Detect which cell encompasses the target text, then output its (X, Y) center coordinate. 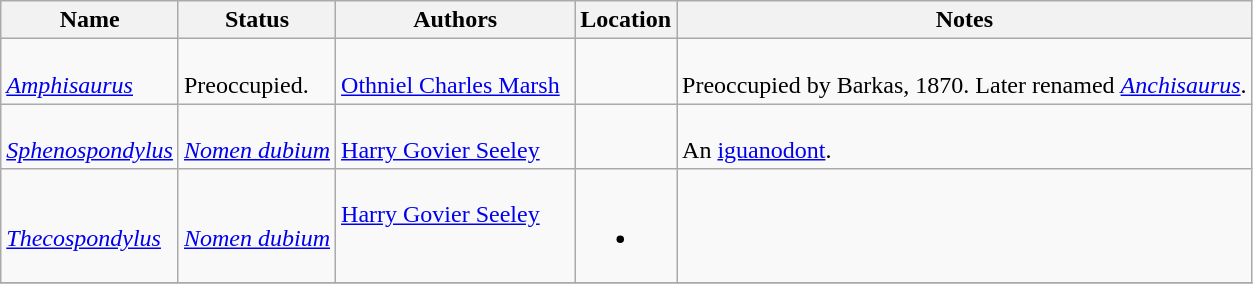
Notes (965, 20)
Location (626, 20)
Sphenospondylus (90, 136)
Thecospondylus (90, 226)
Preoccupied. (256, 72)
An iguanodont. (965, 136)
Name (90, 20)
Othniel Charles Marsh (450, 72)
Status (256, 20)
Authors (456, 20)
Preoccupied by Barkas, 1870. Later renamed Anchisaurus. (965, 72)
Amphisaurus (90, 72)
